Detect which cell encompasses the target text, then output its (x, y) center coordinate. 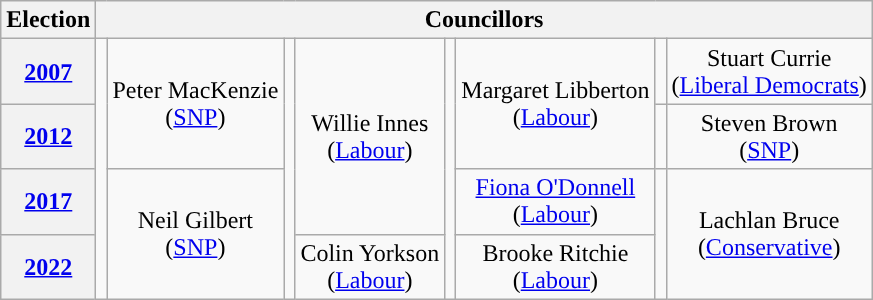
Lachlan Bruce(Conservative) (769, 234)
Fiona O'Donnell(Labour) (556, 202)
2017 (48, 202)
Steven Brown(SNP) (769, 136)
Councillors (484, 20)
Election (48, 20)
Brooke Ritchie(Labour) (556, 266)
Margaret Libberton(Labour) (556, 104)
Willie Innes(Labour) (370, 136)
Peter MacKenzie(SNP) (196, 104)
Colin Yorkson(Labour) (370, 266)
Stuart Currie(Liberal Democrats) (769, 72)
Neil Gilbert(SNP) (196, 234)
2012 (48, 136)
2022 (48, 266)
2007 (48, 72)
